Extract the (X, Y) coordinate from the center of the cell holding the provided text.  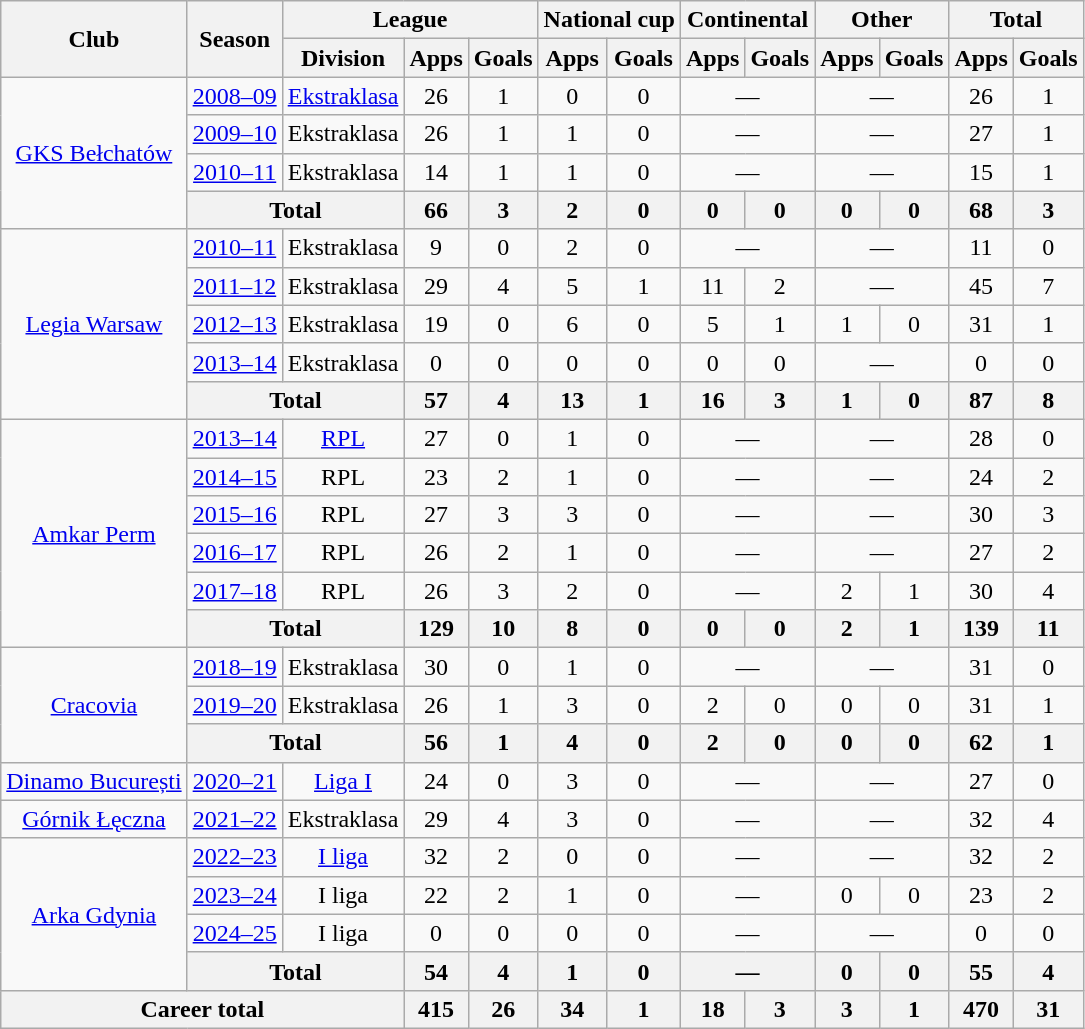
15 (981, 172)
62 (981, 743)
Division (343, 58)
2015–16 (234, 515)
55 (981, 971)
139 (981, 629)
470 (981, 1009)
2020–21 (234, 781)
2022–23 (234, 857)
66 (436, 210)
9 (436, 248)
129 (436, 629)
2009–10 (234, 134)
Arka Gdynia (94, 914)
2024–25 (234, 933)
10 (503, 629)
2016–17 (234, 553)
Górnik Łęczna (94, 819)
57 (436, 400)
Cracovia (94, 705)
16 (712, 400)
2021–22 (234, 819)
2008–09 (234, 96)
Amkar Perm (94, 533)
14 (436, 172)
87 (981, 400)
2011–12 (234, 286)
Club (94, 39)
13 (572, 400)
Liga I (343, 781)
6 (572, 324)
18 (712, 1009)
68 (981, 210)
28 (981, 438)
2023–24 (234, 895)
National cup (609, 20)
54 (436, 971)
34 (572, 1009)
2017–18 (234, 591)
2019–20 (234, 705)
Other (882, 20)
2014–15 (234, 477)
Continental (747, 20)
56 (436, 743)
2012–13 (234, 324)
415 (436, 1009)
Career total (202, 1009)
7 (1048, 286)
2018–19 (234, 667)
Legia Warsaw (94, 324)
Season (234, 39)
45 (981, 286)
League (410, 20)
Dinamo București (94, 781)
19 (436, 324)
22 (436, 895)
GKS Bełchatów (94, 153)
